Determine the (x, y) coordinate at the center of the cell enclosing the given text.  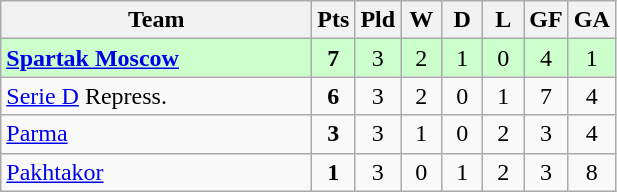
Pld (378, 20)
Team (156, 20)
Spartak Moscow (156, 58)
W (422, 20)
D (462, 20)
GF (546, 20)
8 (592, 172)
Pts (334, 20)
6 (334, 96)
Parma (156, 134)
Serie D Repress. (156, 96)
Pakhtakor (156, 172)
GA (592, 20)
L (504, 20)
